Output the [X, Y] coordinate of the center of the cell containing the given text.  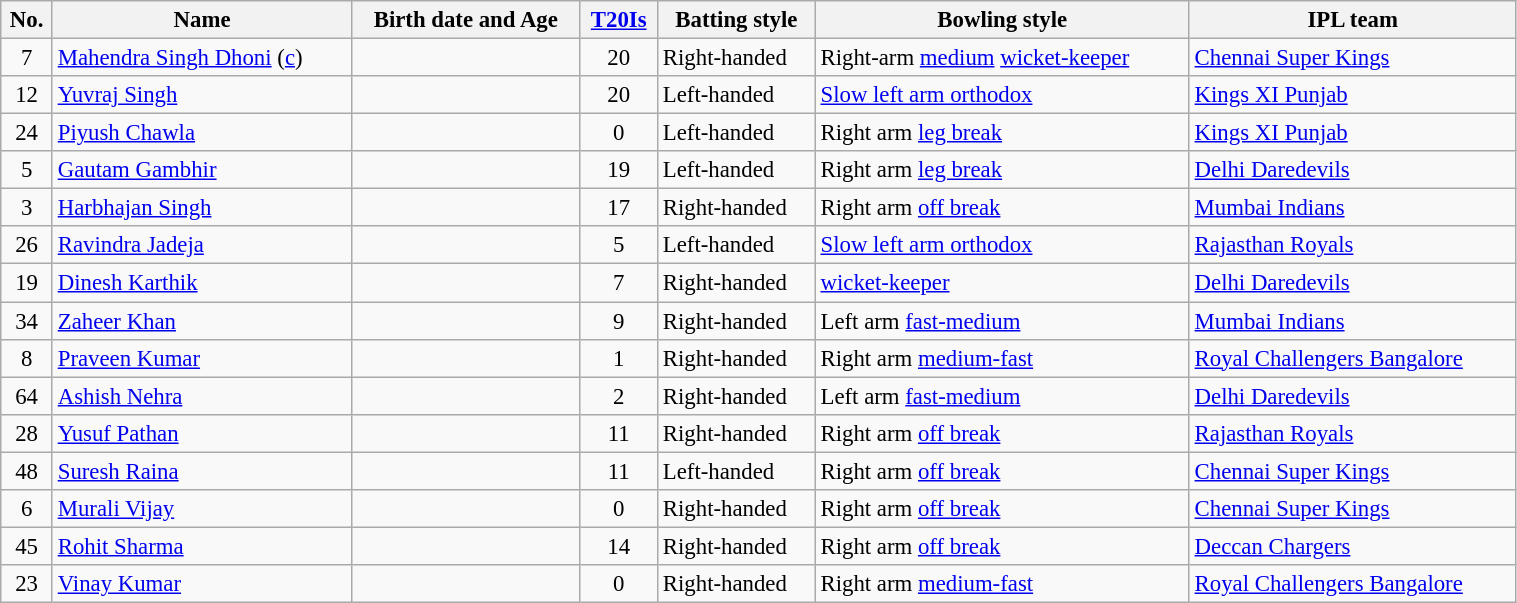
Suresh Raina [202, 471]
Gautam Gambhir [202, 170]
Birth date and Age [466, 20]
Zaheer Khan [202, 321]
Mahendra Singh Dhoni (c) [202, 58]
64 [27, 396]
9 [619, 321]
wicket-keeper [1002, 283]
17 [619, 208]
Vinay Kumar [202, 584]
Yuvraj Singh [202, 95]
48 [27, 471]
26 [27, 245]
Bowling style [1002, 20]
Piyush Chawla [202, 133]
8 [27, 358]
Harbhajan Singh [202, 208]
Murali Vijay [202, 509]
Ashish Nehra [202, 396]
28 [27, 433]
Name [202, 20]
Praveen Kumar [202, 358]
14 [619, 546]
24 [27, 133]
6 [27, 509]
12 [27, 95]
23 [27, 584]
Yusuf Pathan [202, 433]
Deccan Chargers [1352, 546]
Batting style [737, 20]
45 [27, 546]
No. [27, 20]
Dinesh Karthik [202, 283]
1 [619, 358]
Rohit Sharma [202, 546]
2 [619, 396]
34 [27, 321]
Ravindra Jadeja [202, 245]
3 [27, 208]
Right-arm medium wicket-keeper [1002, 58]
IPL team [1352, 20]
T20Is [619, 20]
